Capture the cell that displays the provided text and extract its [x, y] central coordinate. 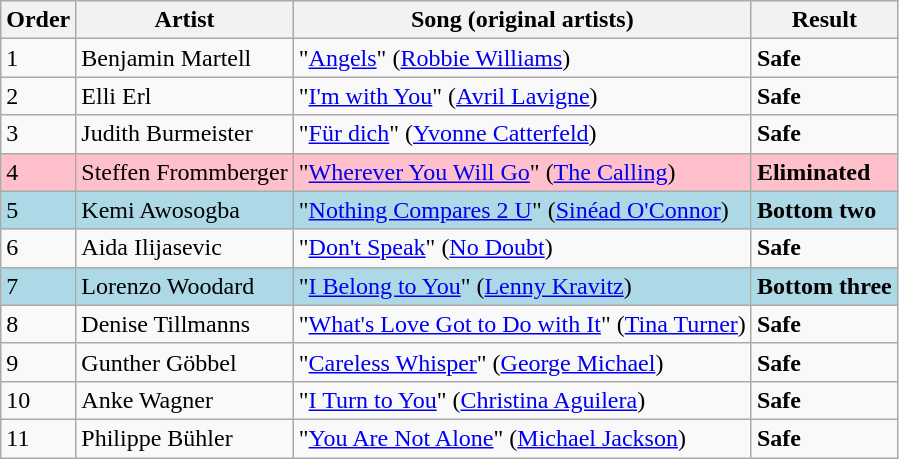
Aida Ilijasevic [184, 248]
"You Are Not Alone" (Michael Jackson) [522, 438]
1 [38, 58]
Lorenzo Woodard [184, 286]
Benjamin Martell [184, 58]
Kemi Awosogba [184, 210]
Bottom three [824, 286]
Gunther Göbbel [184, 362]
Elli Erl [184, 96]
"I'm with You" (Avril Lavigne) [522, 96]
Eliminated [824, 172]
"I Belong to You" (Lenny Kravitz) [522, 286]
10 [38, 400]
"Für dich" (Yvonne Catterfeld) [522, 134]
Judith Burmeister [184, 134]
Song (original artists) [522, 20]
"Nothing Compares 2 U" (Sinéad O'Connor) [522, 210]
6 [38, 248]
7 [38, 286]
"Careless Whisper" (George Michael) [522, 362]
5 [38, 210]
3 [38, 134]
"I Turn to You" (Christina Aguilera) [522, 400]
"Don't Speak" (No Doubt) [522, 248]
8 [38, 324]
2 [38, 96]
Result [824, 20]
Artist [184, 20]
Order [38, 20]
Philippe Bühler [184, 438]
Denise Tillmanns [184, 324]
"What's Love Got to Do with It" (Tina Turner) [522, 324]
"Angels" (Robbie Williams) [522, 58]
"Wherever You Will Go" (The Calling) [522, 172]
Anke Wagner [184, 400]
11 [38, 438]
4 [38, 172]
9 [38, 362]
Steffen Frommberger [184, 172]
Bottom two [824, 210]
